Search for the cell housing the specified text and yield its [x, y] center coordinate. 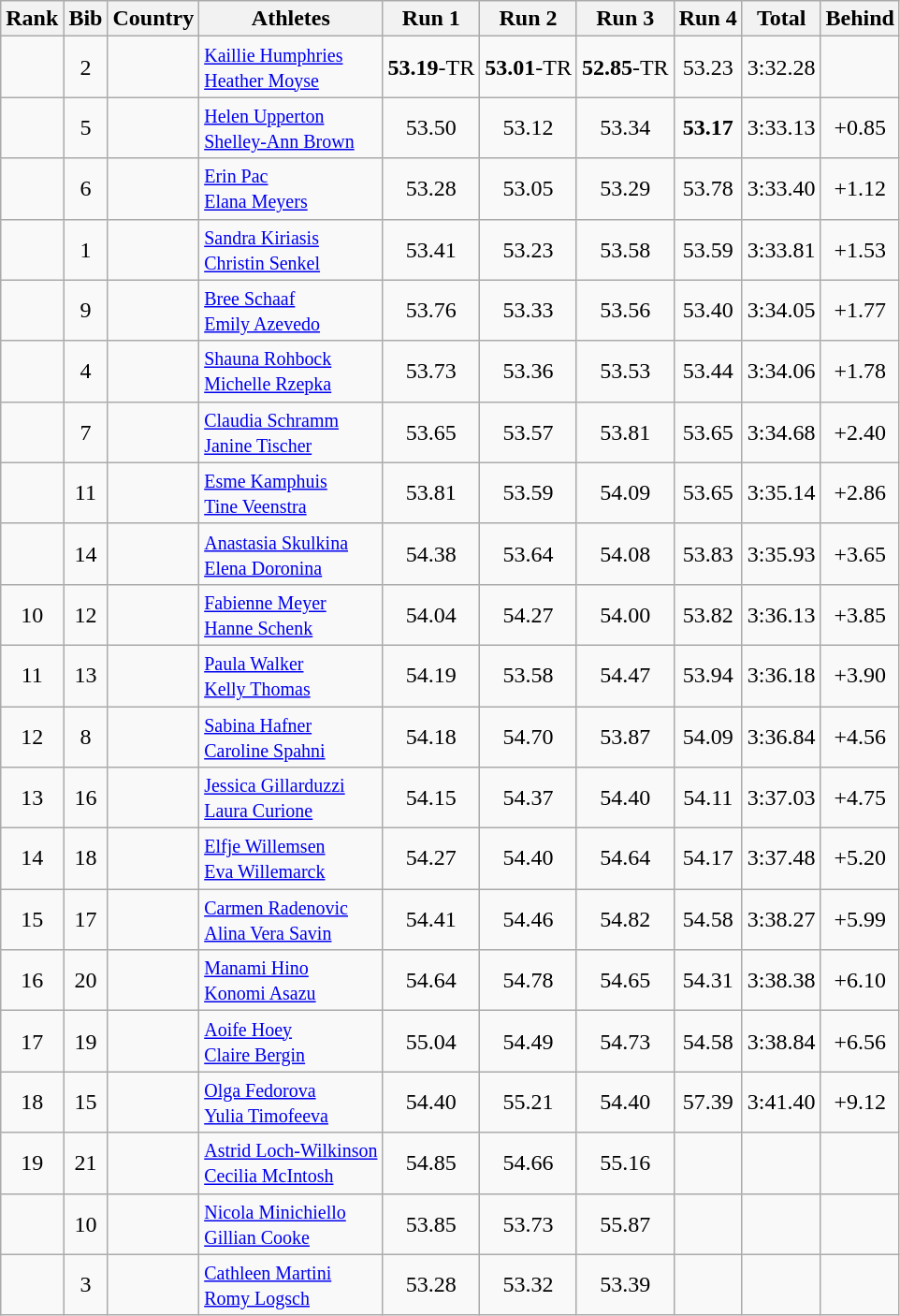
Olga FedorovaYulia Timofeeva [291, 1103]
+3.65 [860, 554]
53.64 [529, 554]
53.53 [625, 371]
+6.10 [860, 981]
53.41 [431, 249]
54.04 [431, 614]
20 [86, 981]
54.11 [707, 797]
53.01-TR [529, 67]
55.21 [529, 1103]
54.78 [529, 981]
53.50 [431, 127]
53.36 [529, 371]
+2.40 [860, 432]
54.31 [707, 981]
53.78 [707, 189]
53.05 [529, 189]
53.40 [707, 311]
+4.56 [860, 736]
Bib [86, 19]
Fabienne MeyerHanne Schenk [291, 614]
+4.75 [860, 797]
54.17 [707, 859]
Astrid Loch-WilkinsonCecilia McIntosh [291, 1162]
53.82 [707, 614]
54.00 [625, 614]
3:36.13 [781, 614]
53.12 [529, 127]
3:33.81 [781, 249]
Run 1 [431, 19]
53.32 [529, 1284]
53.17 [707, 127]
54.65 [625, 981]
54.19 [431, 676]
21 [86, 1162]
+2.86 [860, 492]
52.85-TR [625, 67]
3:38.38 [781, 981]
54.15 [431, 797]
Nicola MinichielloGillian Cooke [291, 1224]
Anastasia SkulkinaElena Doronina [291, 554]
+1.77 [860, 311]
Run 2 [529, 19]
+0.85 [860, 127]
+3.90 [860, 676]
+1.53 [860, 249]
5 [86, 127]
55.87 [625, 1224]
54.73 [625, 1041]
Shauna RohbockMichelle Rzepka [291, 371]
3:37.03 [781, 797]
3:35.14 [781, 492]
Rank [32, 19]
53.94 [707, 676]
Total [781, 19]
55.16 [625, 1162]
53.85 [431, 1224]
54.70 [529, 736]
Cathleen MartiniRomy Logsch [291, 1284]
Manami HinoKonomi Asazu [291, 981]
7 [86, 432]
53.39 [625, 1284]
3:35.93 [781, 554]
54.08 [625, 554]
54.85 [431, 1162]
8 [86, 736]
Erin PacElana Meyers [291, 189]
Claudia SchrammJanine Tischer [291, 432]
+6.56 [860, 1041]
Elfje WillemsenEva Willemarck [291, 859]
Helen UppertonShelley-Ann Brown [291, 127]
Run 3 [625, 19]
53.57 [529, 432]
54.38 [431, 554]
53.29 [625, 189]
53.83 [707, 554]
3:34.05 [781, 311]
Behind [860, 19]
54.18 [431, 736]
Jessica GillarduzziLaura Curione [291, 797]
57.39 [707, 1103]
3:36.84 [781, 736]
+1.78 [860, 371]
+3.85 [860, 614]
Sabina HafnerCaroline Spahni [291, 736]
3:34.06 [781, 371]
+5.20 [860, 859]
3:34.68 [781, 432]
1 [86, 249]
Athletes [291, 19]
6 [86, 189]
54.49 [529, 1041]
Bree SchaafEmily Azevedo [291, 311]
3:36.18 [781, 676]
3:32.28 [781, 67]
Aoife HoeyClaire Bergin [291, 1041]
Country [153, 19]
Kaillie HumphriesHeather Moyse [291, 67]
3 [86, 1284]
+5.99 [860, 919]
3:33.13 [781, 127]
53.56 [625, 311]
54.47 [625, 676]
53.34 [625, 127]
53.44 [707, 371]
3:41.40 [781, 1103]
54.82 [625, 919]
54.37 [529, 797]
Run 4 [707, 19]
Paula WalkerKelly Thomas [291, 676]
3:33.40 [781, 189]
Sandra KiriasisChristin Senkel [291, 249]
Carmen RadenovicAlina Vera Savin [291, 919]
53.87 [625, 736]
53.33 [529, 311]
55.04 [431, 1041]
54.41 [431, 919]
9 [86, 311]
+9.12 [860, 1103]
3:38.84 [781, 1041]
2 [86, 67]
3:37.48 [781, 859]
53.76 [431, 311]
53.19-TR [431, 67]
54.66 [529, 1162]
Esme KamphuisTine Veenstra [291, 492]
+1.12 [860, 189]
3:38.27 [781, 919]
54.46 [529, 919]
4 [86, 371]
